Capture the cell that displays the provided text and extract its [x, y] central coordinate. 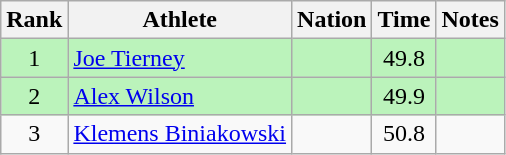
3 [34, 134]
Time [404, 20]
1 [34, 58]
Athlete [180, 20]
49.9 [404, 96]
50.8 [404, 134]
Klemens Biniakowski [180, 134]
Notes [470, 20]
2 [34, 96]
Joe Tierney [180, 58]
Rank [34, 20]
Nation [332, 20]
49.8 [404, 58]
Alex Wilson [180, 96]
